Provide the (X, Y) coordinate of the cell's center where the given text is located.  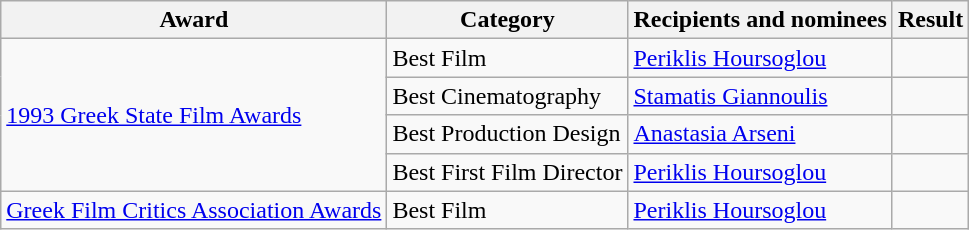
Stamatis Giannoulis (760, 96)
Recipients and nominees (760, 20)
Anastasia Arseni (760, 134)
Greek Film Critics Association Awards (194, 210)
Best Production Design (508, 134)
Best Cinematography (508, 96)
Award (194, 20)
1993 Greek State Film Awards (194, 115)
Category (508, 20)
Best First Film Director (508, 172)
Result (930, 20)
